Pinpoint the cell where the given text exists, returning its (x, y) midpoint coordinate. 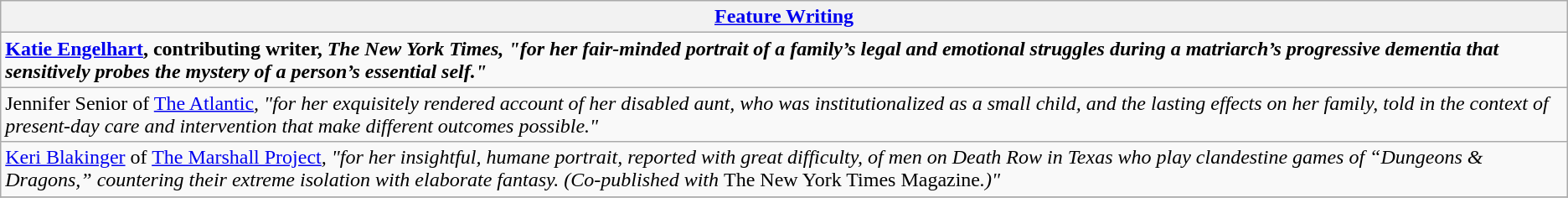
Feature Writing (784, 17)
